Pinpoint the cell where the given text exists, returning its [x, y] midpoint coordinate. 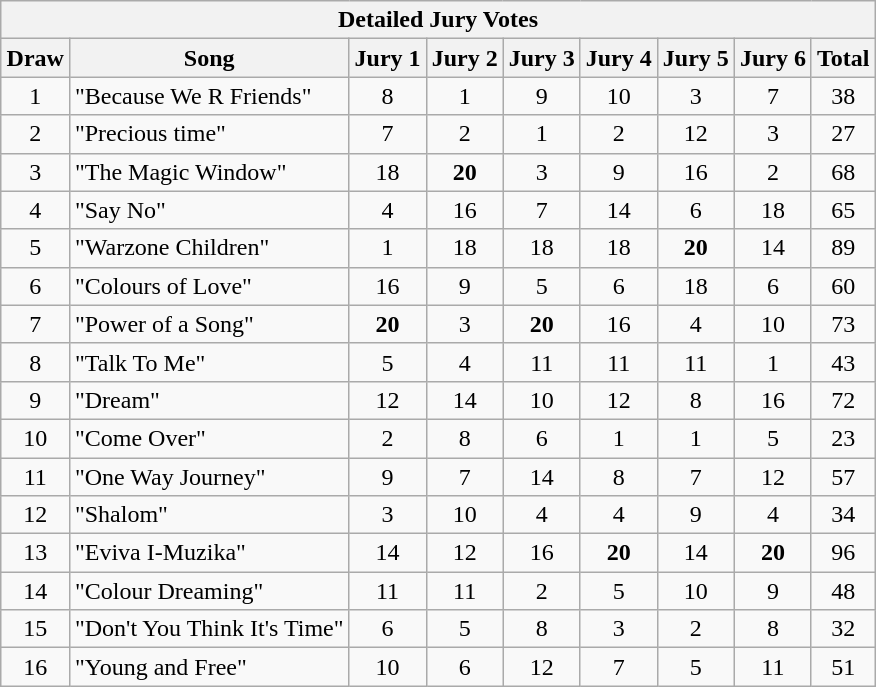
"Say No" [209, 210]
Jury 5 [696, 58]
68 [843, 172]
65 [843, 210]
"The Magic Window" [209, 172]
34 [843, 515]
32 [843, 629]
"Colours of Love" [209, 286]
"One Way Journey" [209, 477]
Total [843, 58]
Jury 4 [618, 58]
"Young and Free" [209, 667]
27 [843, 134]
"Shalom" [209, 515]
72 [843, 400]
"Don't You Think It's Time" [209, 629]
"Warzone Children" [209, 248]
43 [843, 362]
Jury 2 [464, 58]
"Precious time" [209, 134]
Jury 1 [388, 58]
"Because We R Friends" [209, 96]
96 [843, 553]
"Eviva I-Muzika" [209, 553]
57 [843, 477]
73 [843, 324]
Song [209, 58]
"Talk To Me" [209, 362]
"Come Over" [209, 438]
Jury 6 [772, 58]
"Power of a Song" [209, 324]
Draw [35, 58]
38 [843, 96]
"Dream" [209, 400]
48 [843, 591]
Jury 3 [542, 58]
89 [843, 248]
13 [35, 553]
51 [843, 667]
23 [843, 438]
60 [843, 286]
"Colour Dreaming" [209, 591]
15 [35, 629]
Detailed Jury Votes [438, 20]
